From the cell containing the given text, extract its center point as [x, y] coordinate. 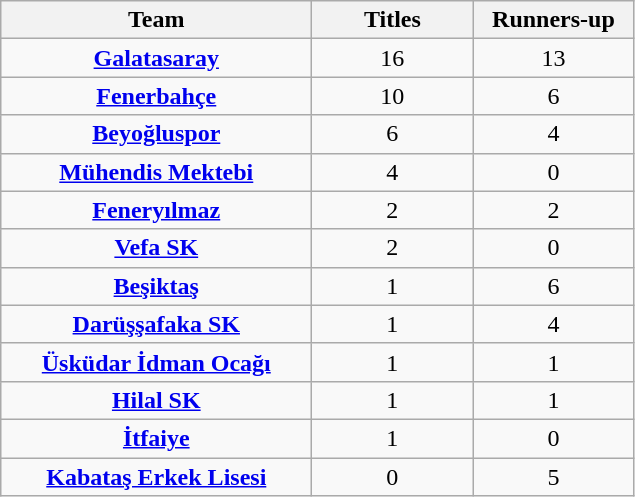
10 [392, 96]
Titles [392, 20]
Üsküdar İdman Ocağı [156, 362]
Vefa SK [156, 248]
Mühendis Mektebi [156, 172]
Darüşşafaka SK [156, 324]
16 [392, 58]
Kabataş Erkek Lisesi [156, 477]
İtfaiye [156, 438]
Feneryılmaz [156, 210]
Runners-up [554, 20]
Hilal SK [156, 400]
Beyoğluspor [156, 134]
Fenerbahçe [156, 96]
5 [554, 477]
Galatasaray [156, 58]
Beşiktaş [156, 286]
13 [554, 58]
Team [156, 20]
